For the text-containing cell, return its midpoint in [X, Y] coordinate format. 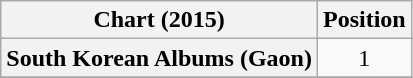
South Korean Albums (Gaon) [160, 58]
1 [364, 58]
Chart (2015) [160, 20]
Position [364, 20]
